Locate the cell with the specified text and output its (x, y) center coordinate. 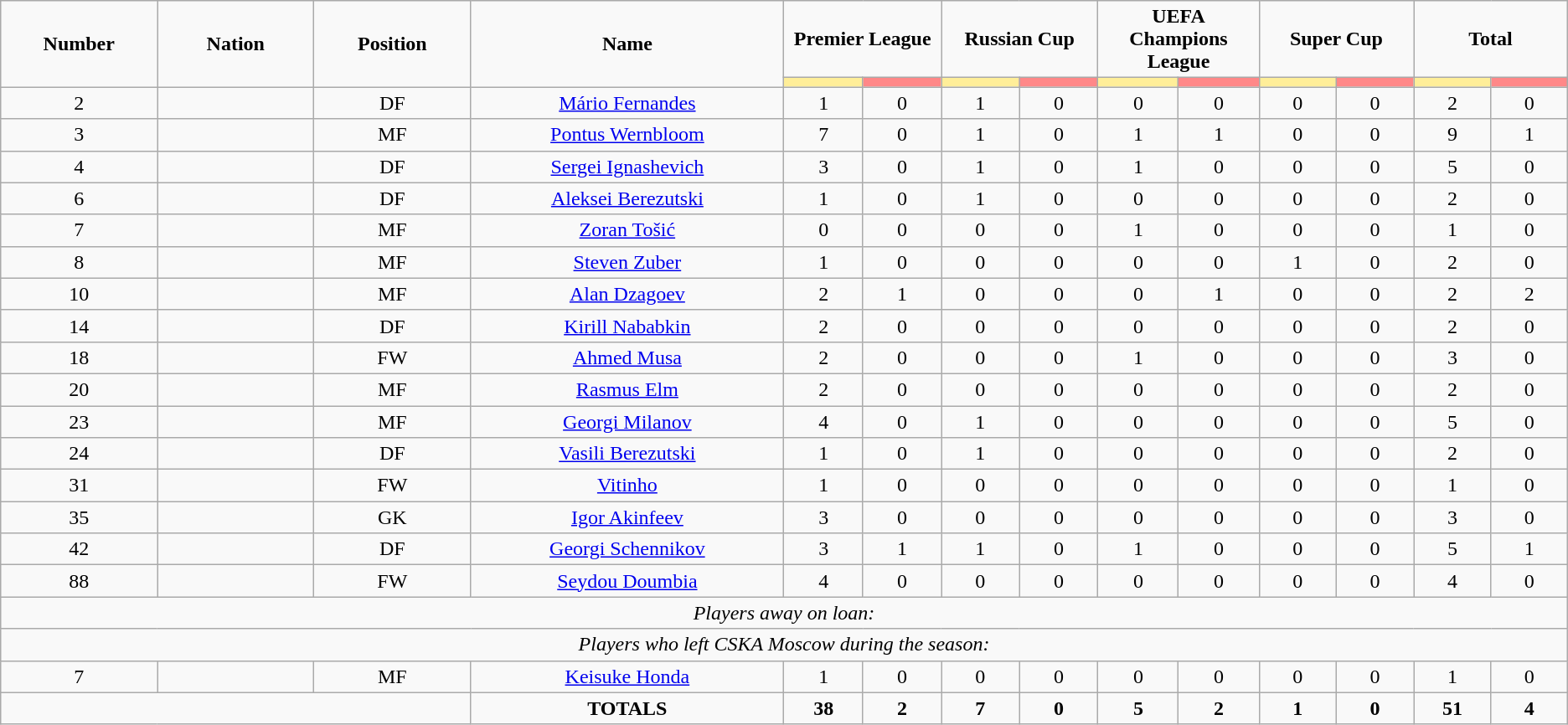
Georgi Schennikov (627, 549)
9 (1452, 135)
Vasili Berezutski (627, 454)
23 (79, 421)
14 (79, 326)
Keisuke Honda (627, 676)
Vitinho (627, 486)
Igor Akinfeev (627, 517)
GK (392, 517)
Steven Zuber (627, 262)
Total (1491, 39)
Sergei Ignashevich (627, 167)
Position (392, 44)
35 (79, 517)
Number (79, 44)
38 (823, 708)
Seydou Doumbia (627, 581)
Mário Fernandes (627, 103)
Nation (236, 44)
10 (79, 294)
Russian Cup (1020, 39)
Premier League (863, 39)
Name (627, 44)
Players who left CSKA Moscow during the season: (784, 645)
Players away on loan: (784, 613)
51 (1452, 708)
88 (79, 581)
Aleksei Berezutski (627, 198)
TOTALS (627, 708)
31 (79, 486)
Georgi Milanov (627, 421)
Rasmus Elm (627, 389)
Alan Dzagoev (627, 294)
Pontus Wernbloom (627, 135)
6 (79, 198)
20 (79, 389)
Super Cup (1337, 39)
Zoran Tošić (627, 230)
Kirill Nababkin (627, 326)
42 (79, 549)
UEFA Champions League (1179, 39)
24 (79, 454)
8 (79, 262)
18 (79, 357)
Ahmed Musa (627, 357)
